Return the [X, Y] coordinate for the center point of the cell that contains the specified text.  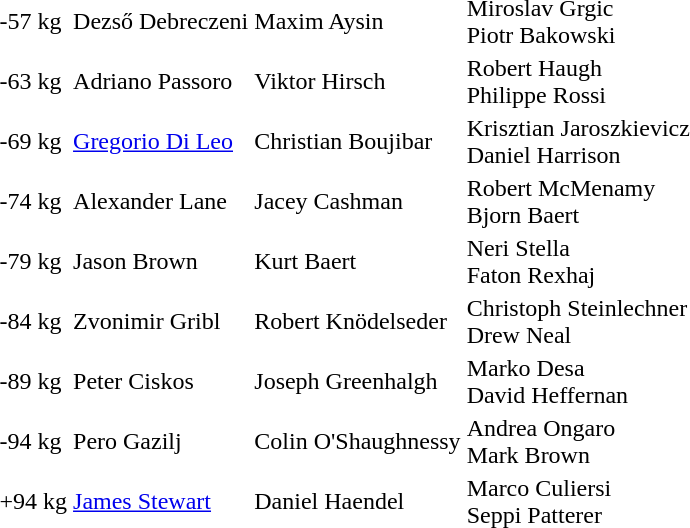
Kurt Baert [358, 262]
Pero Gazilj [161, 442]
Jason Brown [161, 262]
Christian Boujibar [358, 142]
Adriano Passoro [161, 82]
Alexander Lane [161, 202]
Jacey Cashman [358, 202]
Joseph Greenhalgh [358, 382]
Peter Ciskos [161, 382]
Gregorio Di Leo [161, 142]
Zvonimir Gribl [161, 322]
Colin O'Shaughnessy [358, 442]
Robert Knödelseder [358, 322]
Viktor Hirsch [358, 82]
